Extract the (X, Y) coordinate from the center of the cell holding the provided text.  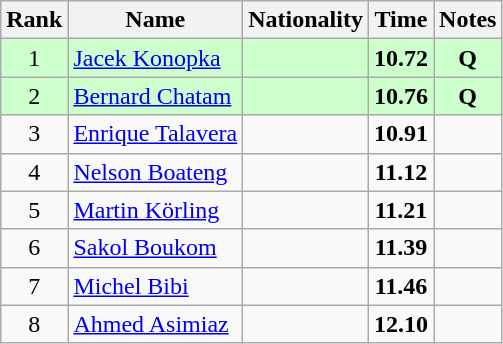
Rank (34, 20)
Jacek Konopka (156, 58)
11.46 (400, 286)
Martin Körling (156, 210)
12.10 (400, 324)
1 (34, 58)
6 (34, 248)
11.12 (400, 172)
Bernard Chatam (156, 96)
11.39 (400, 248)
3 (34, 134)
7 (34, 286)
Enrique Talavera (156, 134)
Time (400, 20)
10.91 (400, 134)
8 (34, 324)
4 (34, 172)
Sakol Boukom (156, 248)
10.72 (400, 58)
2 (34, 96)
Name (156, 20)
Nationality (306, 20)
Notes (468, 20)
5 (34, 210)
Nelson Boateng (156, 172)
Michel Bibi (156, 286)
10.76 (400, 96)
11.21 (400, 210)
Ahmed Asimiaz (156, 324)
